Determine the [x, y] coordinate at the center of the cell enclosing the given text.  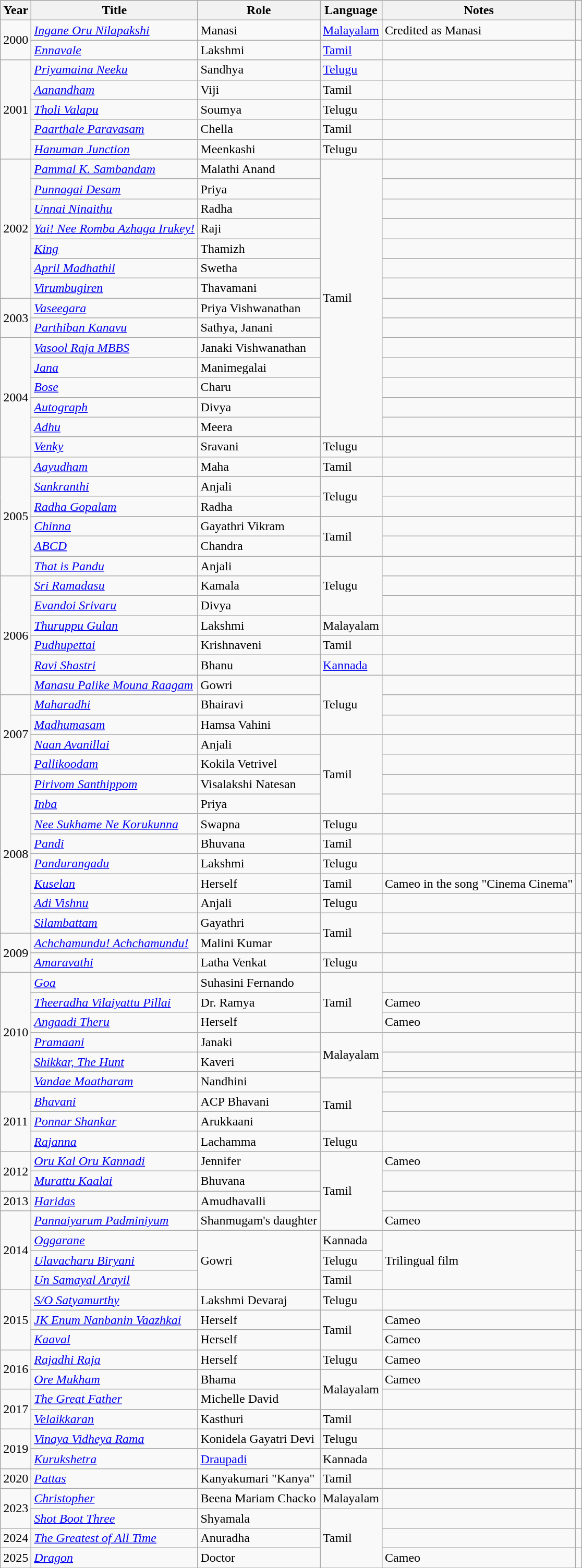
Malini Kumar [259, 943]
Latha Venkat [259, 963]
Janaki Vishwanathan [259, 348]
Oru Kal Oru Kannadi [115, 1161]
Madhumasam [115, 725]
The Great Father [115, 1399]
Chella [259, 129]
Ulavacharu Biryani [115, 1260]
Priyamaina Neeku [115, 70]
Rajadhi Raja [115, 1359]
Beena Mariam Chacko [259, 1498]
Pudhupettai [115, 645]
Pannaiyarum Padminiyum [115, 1221]
Nandhini [259, 1082]
Ore Mukham [115, 1379]
Maha [259, 467]
Pammal K. Sambandam [115, 169]
Shikkar, The Hunt [115, 1062]
ABCD [115, 546]
Bhairavi [259, 705]
Ponnar Shankar [115, 1121]
Murattu Kaalai [115, 1181]
2004 [16, 397]
Sravani [259, 447]
Rajanna [115, 1141]
Lachamma [259, 1141]
Pramaani [115, 1042]
Thuruppu Gulan [115, 626]
2023 [16, 1508]
2017 [16, 1409]
Pirivom Santhippom [115, 784]
Bhama [259, 1379]
2003 [16, 318]
2005 [16, 516]
Malathi Anand [259, 169]
Jennifer [259, 1161]
Sri Ramadasu [115, 586]
Jana [115, 367]
2000 [16, 40]
2010 [16, 1032]
Kasthuri [259, 1419]
Trilingual film [479, 1260]
Kaveri [259, 1062]
Yai! Nee Romba Azhaga Irukey! [115, 228]
Bhavani [115, 1101]
Draupadi [259, 1459]
Kamala [259, 586]
Aanandham [115, 90]
Shyamala [259, 1518]
Bose [115, 387]
Manasi [259, 30]
Charu [259, 387]
2001 [16, 109]
Ennavale [115, 50]
Hanuman Junction [115, 149]
Paarthale Paravasam [115, 129]
2008 [16, 853]
Notes [479, 10]
Amudhavalli [259, 1200]
Nee Sukhame Ne Korukunna [115, 824]
2016 [16, 1369]
2006 [16, 635]
That is Pandu [115, 566]
Amaravathi [115, 963]
Maharadhi [115, 705]
Pandi [115, 843]
Vaseegara [115, 308]
Pandurangadu [115, 863]
Thamizh [259, 249]
Silambattam [115, 923]
Krishnaveni [259, 645]
Theeradha Vilaiyattu Pillai [115, 1002]
Vinaya Vidheya Rama [115, 1439]
Swapna [259, 824]
Chandra [259, 546]
The Greatest of All Time [115, 1538]
Priya Vishwanathan [259, 308]
Venky [115, 447]
Language [351, 10]
Lakshmi Devaraj [259, 1300]
Ravi Shastri [115, 665]
Sankranthi [115, 486]
Credited as Manasi [479, 30]
Virumbugiren [115, 288]
2019 [16, 1449]
Ingane Oru Nilapakshi [115, 30]
2009 [16, 953]
Pattas [115, 1478]
Doctor [259, 1558]
Inba [115, 804]
Shot Boot Three [115, 1518]
Christopher [115, 1498]
Vasool Raja MBBS [115, 348]
2012 [16, 1171]
2002 [16, 228]
JK Enum Nanbanin Vaazhkai [115, 1320]
Vandae Maatharam [115, 1082]
Soumya [259, 109]
Kokila Vetrivel [259, 764]
Gayathri [259, 923]
Chinna [115, 526]
Visalakshi Natesan [259, 784]
Janaki [259, 1042]
Dr. Ramya [259, 1002]
Sandhya [259, 70]
King [115, 249]
2013 [16, 1200]
Adhu [115, 427]
Aayudham [115, 467]
Bhanu [259, 665]
Year [16, 10]
Angaadi Theru [115, 1022]
Swetha [259, 268]
Achchamundu! Achchamundu! [115, 943]
Haridas [115, 1200]
Arukkaani [259, 1121]
Kanyakumari "Kanya" [259, 1478]
2024 [16, 1538]
Oggarane [115, 1241]
Anuradha [259, 1538]
Dragon [115, 1558]
2011 [16, 1121]
Un Samayal Arayil [115, 1280]
Manimegalai [259, 367]
Unnai Ninaithu [115, 209]
April Madhathil [115, 268]
Sathya, Janani [259, 328]
2020 [16, 1478]
Naan Avanillai [115, 744]
2025 [16, 1558]
Thavamani [259, 288]
Gayathri Vikram [259, 526]
Role [259, 10]
2014 [16, 1251]
Kurukshetra [115, 1459]
Adi Vishnu [115, 903]
Tholi Valapu [115, 109]
Kuselan [115, 884]
Punnagai Desam [115, 189]
Pallikoodam [115, 764]
Velaikkaran [115, 1419]
Evandoi Srivaru [115, 606]
Meera [259, 427]
Hamsa Vahini [259, 725]
Kaaval [115, 1340]
Shanmugam's daughter [259, 1221]
Goa [115, 983]
Raji [259, 228]
ACP Bhavani [259, 1101]
Radha Gopalam [115, 506]
Michelle David [259, 1399]
2015 [16, 1320]
Autograph [115, 407]
Viji [259, 90]
Parthiban Kanavu [115, 328]
Title [115, 10]
Manasu Palike Mouna Raagam [115, 685]
2007 [16, 734]
S/O Satyamurthy [115, 1300]
Meenkashi [259, 149]
Cameo in the song "Cinema Cinema" [479, 884]
Konidela Gayatri Devi [259, 1439]
Suhasini Fernando [259, 983]
